For the text-containing cell, return its midpoint in (x, y) coordinate format. 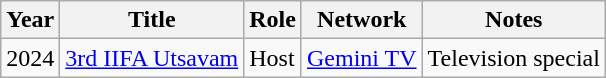
Gemini TV (362, 58)
3rd IIFA Utsavam (152, 58)
Host (273, 58)
Notes (514, 20)
Year (30, 20)
Television special (514, 58)
Role (273, 20)
Network (362, 20)
2024 (30, 58)
Title (152, 20)
